Search for the cell housing the specified text and yield its (X, Y) center coordinate. 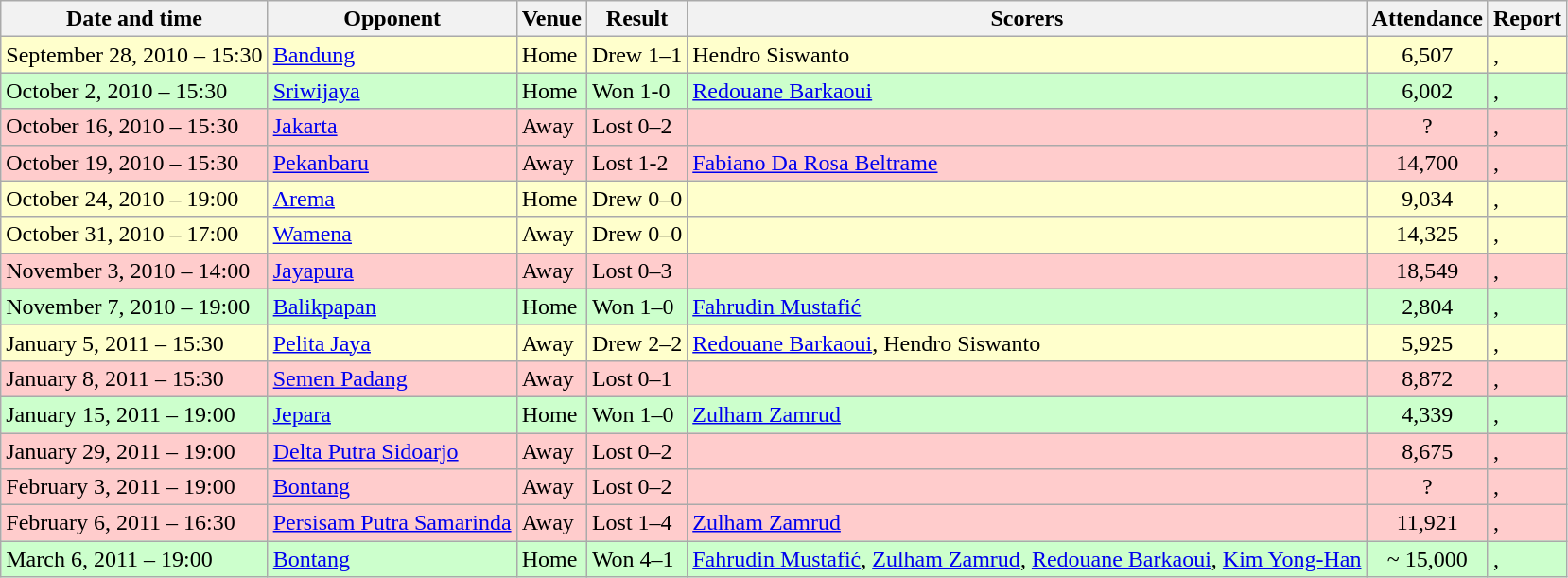
January 15, 2011 – 19:00 (134, 414)
Won 4–1 (636, 559)
Venue (551, 19)
Arema (392, 199)
November 3, 2010 – 14:00 (134, 271)
Won 1-0 (636, 91)
Wamena (392, 235)
Fabiano Da Rosa Beltrame (1027, 163)
Opponent (392, 19)
October 2, 2010 – 15:30 (134, 91)
6,507 (1427, 55)
5,925 (1427, 342)
2,804 (1427, 307)
January 8, 2011 – 15:30 (134, 378)
Lost 1-2 (636, 163)
Pelita Jaya (392, 342)
Lost 0–1 (636, 378)
Jepara (392, 414)
October 19, 2010 – 15:30 (134, 163)
Drew 1–1 (636, 55)
October 16, 2010 – 15:30 (134, 127)
Redouane Barkaoui (1027, 91)
4,339 (1427, 414)
Scorers (1027, 19)
9,034 (1427, 199)
18,549 (1427, 271)
11,921 (1427, 523)
Persisam Putra Samarinda (392, 523)
Report (1526, 19)
September 28, 2010 – 15:30 (134, 55)
Bandung (392, 55)
Date and time (134, 19)
~ 15,000 (1427, 559)
8,872 (1427, 378)
Balikpapan (392, 307)
Hendro Siswanto (1027, 55)
Redouane Barkaoui, Hendro Siswanto (1027, 342)
Jakarta (392, 127)
October 31, 2010 – 17:00 (134, 235)
6,002 (1427, 91)
Lost 1–4 (636, 523)
Pekanbaru (392, 163)
February 3, 2011 – 19:00 (134, 487)
Fahrudin Mustafić (1027, 307)
March 6, 2011 – 19:00 (134, 559)
Lost 0–3 (636, 271)
February 6, 2011 – 16:30 (134, 523)
Fahrudin Mustafić, Zulham Zamrud, Redouane Barkaoui, Kim Yong-Han (1027, 559)
8,675 (1427, 451)
October 24, 2010 – 19:00 (134, 199)
Semen Padang (392, 378)
Sriwijaya (392, 91)
Attendance (1427, 19)
November 7, 2010 – 19:00 (134, 307)
Jayapura (392, 271)
Drew 2–2 (636, 342)
January 29, 2011 – 19:00 (134, 451)
January 5, 2011 – 15:30 (134, 342)
14,325 (1427, 235)
14,700 (1427, 163)
Result (636, 19)
Delta Putra Sidoarjo (392, 451)
